Search for the cell housing the specified text and yield its (x, y) center coordinate. 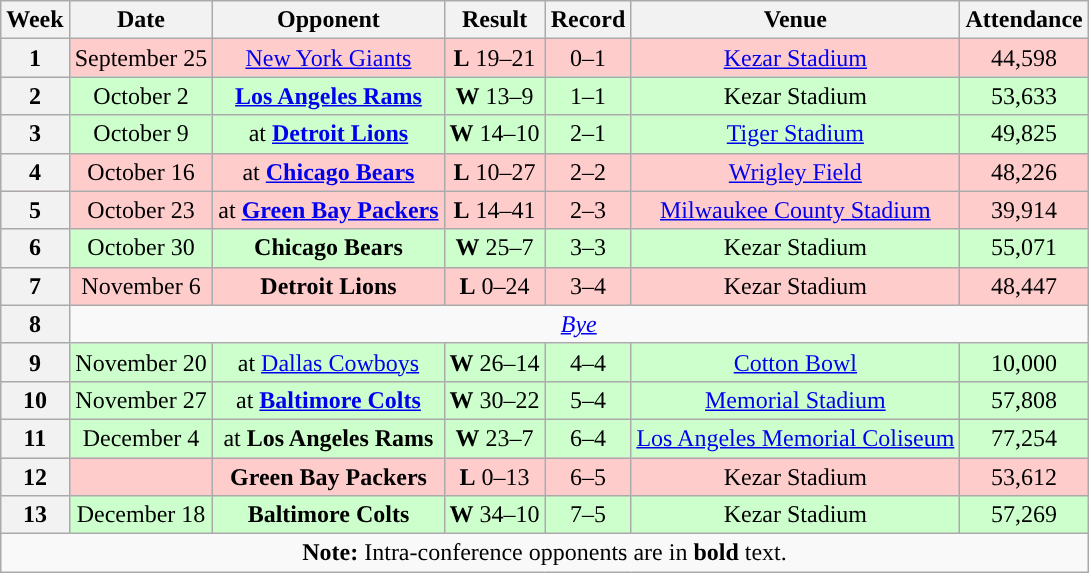
at Detroit Lions (328, 134)
3–3 (588, 248)
39,914 (1024, 210)
October 30 (141, 248)
W 26–14 (494, 362)
at Baltimore Colts (328, 400)
12 (35, 477)
at Los Angeles Rams (328, 438)
W 30–22 (494, 400)
October 23 (141, 210)
Memorial Stadium (796, 400)
Result (494, 20)
5–4 (588, 400)
Detroit Lions (328, 286)
0–1 (588, 58)
November 6 (141, 286)
December 18 (141, 515)
3–4 (588, 286)
October 2 (141, 96)
57,269 (1024, 515)
2–2 (588, 172)
at Green Bay Packers (328, 210)
Venue (796, 20)
6–4 (588, 438)
Los Angeles Rams (328, 96)
at Chicago Bears (328, 172)
New York Giants (328, 58)
L 14–41 (494, 210)
W 13–9 (494, 96)
13 (35, 515)
2 (35, 96)
55,071 (1024, 248)
Green Bay Packers (328, 477)
Milwaukee County Stadium (796, 210)
5 (35, 210)
October 16 (141, 172)
48,447 (1024, 286)
at Dallas Cowboys (328, 362)
September 25 (141, 58)
8 (35, 324)
7 (35, 286)
48,226 (1024, 172)
1–1 (588, 96)
Attendance (1024, 20)
4 (35, 172)
W 14–10 (494, 134)
W 25–7 (494, 248)
Record (588, 20)
L 0–24 (494, 286)
Week (35, 20)
Bye (578, 324)
6 (35, 248)
October 9 (141, 134)
57,808 (1024, 400)
L 19–21 (494, 58)
Tiger Stadium (796, 134)
53,633 (1024, 96)
49,825 (1024, 134)
44,598 (1024, 58)
77,254 (1024, 438)
L 0–13 (494, 477)
Date (141, 20)
53,612 (1024, 477)
W 23–7 (494, 438)
11 (35, 438)
Chicago Bears (328, 248)
3 (35, 134)
Opponent (328, 20)
10,000 (1024, 362)
Baltimore Colts (328, 515)
4–4 (588, 362)
9 (35, 362)
10 (35, 400)
Note: Intra-conference opponents are in bold text. (545, 553)
2–1 (588, 134)
W 34–10 (494, 515)
Wrigley Field (796, 172)
1 (35, 58)
7–5 (588, 515)
Los Angeles Memorial Coliseum (796, 438)
December 4 (141, 438)
Cotton Bowl (796, 362)
November 27 (141, 400)
November 20 (141, 362)
2–3 (588, 210)
L 10–27 (494, 172)
6–5 (588, 477)
